Scan for the cell matching the given text and deliver its [x, y] coordinate at center. 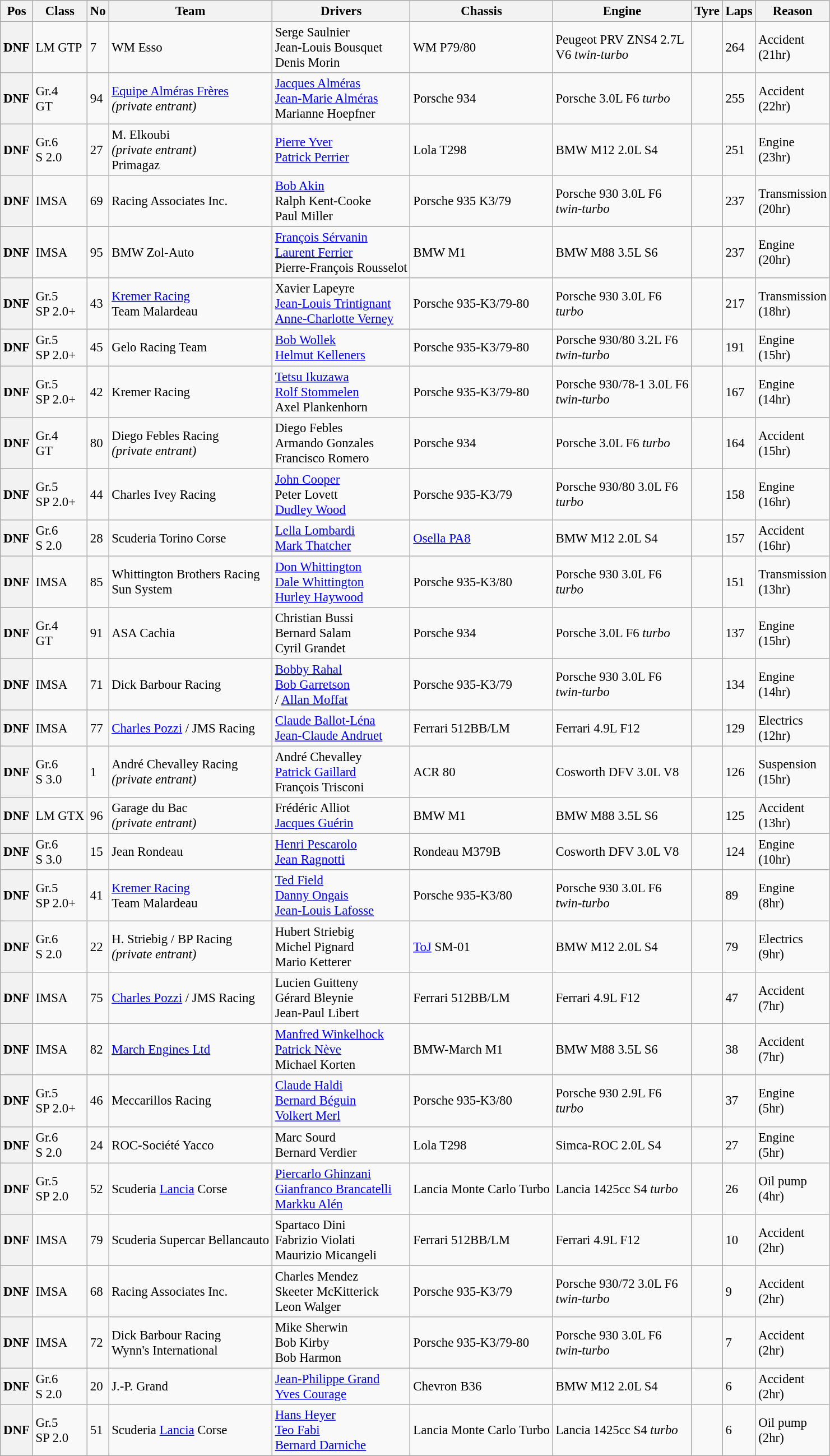
46 [98, 1101]
Diego Febles Armando Gonzales Francisco Romero [341, 443]
LM GTP [59, 48]
Transmission(13hr) [792, 582]
51 [98, 1430]
François Sérvanin Laurent Ferrier Pierre-François Rousselot [341, 253]
Bobby Rahal Bob Garretson / Allan Moffat [341, 684]
Accident(16hr) [792, 538]
42 [98, 392]
Porsche 930/78-1 3.0L F6 twin-turbo [622, 392]
Serge Saulnier Jean-Louis Bousquet Denis Morin [341, 48]
Osella PA8 [481, 538]
Lucien Guitteny Gérard Bleynie Jean-Paul Libert [341, 998]
Rondeau M379B [481, 852]
Accident(15hr) [792, 443]
80 [98, 443]
Oil pump(2hr) [792, 1430]
137 [739, 633]
Team [191, 11]
LM GTX [59, 816]
Hans Heyer Teo Fabi Bernard Darniche [341, 1430]
ACR 80 [481, 772]
44 [98, 494]
126 [739, 772]
Bob Wollek Helmut Kelleners [341, 347]
Garage du Bac(private entrant) [191, 816]
Scuderia Torino Corse [191, 538]
Tetsu Ikuzawa Rolf Stommelen Axel Plankenhorn [341, 392]
45 [98, 347]
Dick Barbour Racing Wynn's International [191, 1343]
68 [98, 1291]
85 [98, 582]
Engine(20hr) [792, 253]
91 [98, 633]
Christian Bussi Bernard Salam Cyril Grandet [341, 633]
John Cooper Peter Lovett Dudley Wood [341, 494]
24 [98, 1144]
255 [739, 99]
WM Esso [191, 48]
Henri Pescarolo Jean Ragnotti [341, 852]
124 [739, 852]
Charles Mendez Skeeter McKitterick Leon Walger [341, 1291]
Porsche 935 K3/79 [481, 201]
Bob Akin Ralph Kent-Cooke Paul Miller [341, 201]
9 [739, 1291]
Porsche 930/80 3.2L F6 twin-turbo [622, 347]
89 [739, 896]
82 [98, 1050]
129 [739, 729]
ASA Cachia [191, 633]
Accident(21hr) [792, 48]
No [98, 11]
157 [739, 538]
158 [739, 494]
Manfred Winkelhock Patrick Nève Michael Korten [341, 1050]
Whittington Brothers Racing Sun System [191, 582]
H. Striebig / BP Racing(private entrant) [191, 947]
26 [739, 1189]
WM P79/80 [481, 48]
Suspension(15hr) [792, 772]
264 [739, 48]
43 [98, 304]
1 [98, 772]
BMW-March M1 [481, 1050]
77 [98, 729]
Engine(23hr) [792, 150]
Claude Haldi Bernard Béguin Volkert Merl [341, 1101]
J.-P. Grand [191, 1387]
Porsche 930 2.9L F6 turbo [622, 1101]
164 [739, 443]
Laps [739, 11]
151 [739, 582]
Jacques Alméras Jean-Marie Alméras Marianne Hoepfner [341, 99]
134 [739, 684]
Engine(10hr) [792, 852]
André Chevalley Patrick Gaillard François Trisconi [341, 772]
Spartaco Dini Fabrizio Violati Maurizio Micangeli [341, 1240]
Oil pump(4hr) [792, 1189]
22 [98, 947]
Drivers [341, 11]
20 [98, 1387]
Transmission(20hr) [792, 201]
Lella Lombardi Mark Thatcher [341, 538]
69 [98, 201]
Chevron B36 [481, 1387]
75 [98, 998]
125 [739, 816]
Accident(22hr) [792, 99]
217 [739, 304]
52 [98, 1189]
Jean-Philippe Grand Yves Courage [341, 1387]
Don Whittington Dale Whittington Hurley Haywood [341, 582]
Equipe Alméras Frères (private entrant) [191, 99]
Engine [622, 11]
191 [739, 347]
Xavier Lapeyre Jean-Louis Trintignant Anne-Charlotte Verney [341, 304]
BMW Zol-Auto [191, 253]
94 [98, 99]
Class [59, 11]
Engine(16hr) [792, 494]
251 [739, 150]
ToJ SM-01 [481, 947]
Pos [17, 11]
Hubert Striebig Michel Pignard Mario Ketterer [341, 947]
Simca-ROC 2.0L S4 [622, 1144]
Diego Febles Racing(private entrant) [191, 443]
Pierre Yver Patrick Perrier [341, 150]
André Chevalley Racing(private entrant) [191, 772]
Dick Barbour Racing [191, 684]
Jean Rondeau [191, 852]
Peugeot PRV ZNS4 2.7L V6 twin-turbo [622, 48]
Gelo Racing Team [191, 347]
Engine(8hr) [792, 896]
Meccarillos Racing [191, 1101]
Charles Ivey Racing [191, 494]
Electrics(9hr) [792, 947]
Claude Ballot-Léna Jean-Claude Andruet [341, 729]
M. Elkoubi(private entrant) Primagaz [191, 150]
Piercarlo Ghinzani Gianfranco Brancatelli Markku Alén [341, 1189]
167 [739, 392]
Chassis [481, 11]
95 [98, 253]
Kremer Racing [191, 392]
Frédéric Alliot Jacques Guérin [341, 816]
15 [98, 852]
Marc Sourd Bernard Verdier [341, 1144]
ROC-Société Yacco [191, 1144]
28 [98, 538]
38 [739, 1050]
72 [98, 1343]
Mike Sherwin Bob Kirby Bob Harmon [341, 1343]
Accident(13hr) [792, 816]
71 [98, 684]
96 [98, 816]
Ted Field Danny Ongais Jean-Louis Lafosse [341, 896]
Porsche 930/80 3.0L F6 turbo [622, 494]
41 [98, 896]
37 [739, 1101]
10 [739, 1240]
Reason [792, 11]
47 [739, 998]
March Engines Ltd [191, 1050]
Tyre [707, 11]
Electrics(12hr) [792, 729]
Transmission(18hr) [792, 304]
Scuderia Supercar Bellancauto [191, 1240]
Porsche 930/72 3.0L F6 twin-turbo [622, 1291]
